From the cell containing the given text, extract its center point as [X, Y] coordinate. 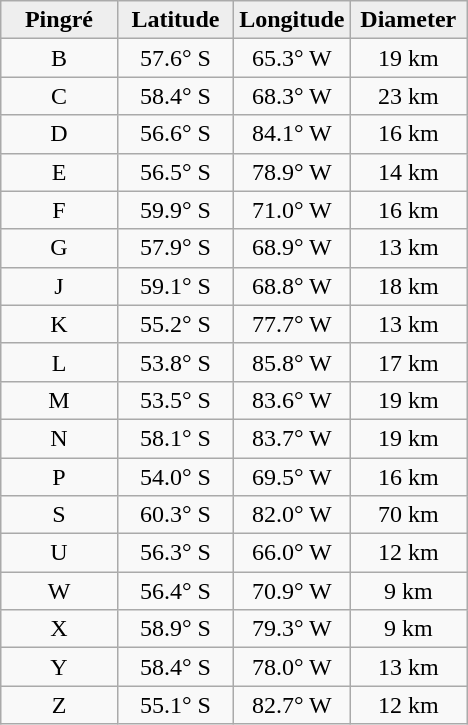
66.0° W [292, 553]
Y [59, 667]
G [59, 248]
M [59, 400]
B [59, 58]
56.5° S [175, 172]
70.9° W [292, 591]
56.4° S [175, 591]
78.0° W [292, 667]
71.0° W [292, 210]
L [59, 362]
68.8° W [292, 286]
56.3° S [175, 553]
69.5° W [292, 477]
53.5° S [175, 400]
68.9° W [292, 248]
X [59, 629]
14 km [408, 172]
57.9° S [175, 248]
65.3° W [292, 58]
W [59, 591]
53.8° S [175, 362]
55.1° S [175, 705]
J [59, 286]
83.6° W [292, 400]
18 km [408, 286]
58.1° S [175, 438]
83.7° W [292, 438]
68.3° W [292, 96]
Diameter [408, 20]
Latitude [175, 20]
17 km [408, 362]
57.6° S [175, 58]
K [59, 324]
Pingré [59, 20]
C [59, 96]
70 km [408, 515]
82.7° W [292, 705]
56.6° S [175, 134]
P [59, 477]
D [59, 134]
S [59, 515]
59.9° S [175, 210]
60.3° S [175, 515]
77.7° W [292, 324]
E [59, 172]
58.9° S [175, 629]
59.1° S [175, 286]
85.8° W [292, 362]
55.2° S [175, 324]
23 km [408, 96]
F [59, 210]
Longitude [292, 20]
82.0° W [292, 515]
Z [59, 705]
N [59, 438]
78.9° W [292, 172]
79.3° W [292, 629]
84.1° W [292, 134]
U [59, 553]
54.0° S [175, 477]
